For the text-containing cell, return its midpoint in [X, Y] coordinate format. 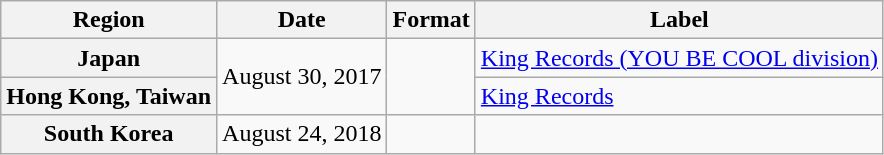
King Records [679, 96]
Label [679, 20]
Region [109, 20]
Date [302, 20]
King Records (YOU BE COOL division) [679, 58]
August 24, 2018 [302, 134]
Japan [109, 58]
South Korea [109, 134]
Hong Kong, Taiwan [109, 96]
August 30, 2017 [302, 77]
Format [431, 20]
